For the text-containing cell, return its midpoint in [x, y] coordinate format. 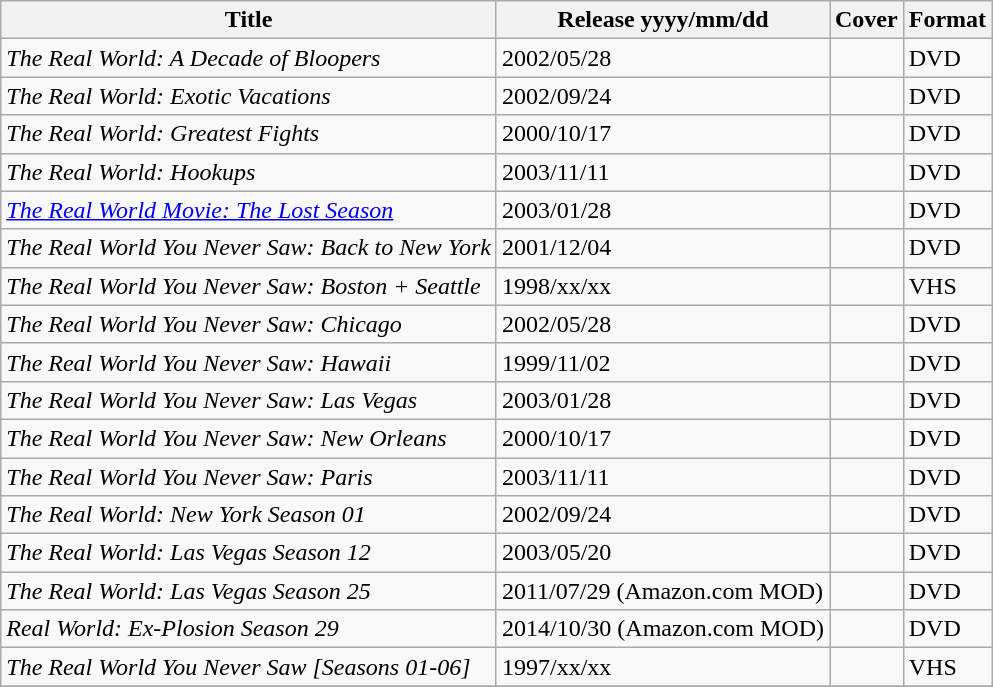
The Real World Movie: The Lost Season [249, 210]
The Real World You Never Saw: New Orleans [249, 438]
2001/12/04 [662, 248]
The Real World: Greatest Fights [249, 134]
Release yyyy/mm/dd [662, 20]
2011/07/29 (Amazon.com MOD) [662, 591]
The Real World You Never Saw: Paris [249, 477]
The Real World: Hookups [249, 172]
The Real World: Las Vegas Season 25 [249, 591]
1997/xx/xx [662, 667]
The Real World: Las Vegas Season 12 [249, 553]
2014/10/30 (Amazon.com MOD) [662, 629]
The Real World: A Decade of Bloopers [249, 58]
1999/11/02 [662, 362]
Title [249, 20]
The Real World You Never Saw: Boston + Seattle [249, 286]
The Real World You Never Saw: Las Vegas [249, 400]
2003/05/20 [662, 553]
The Real World You Never Saw: Chicago [249, 324]
Real World: Ex-Plosion Season 29 [249, 629]
The Real World You Never Saw: Hawaii [249, 362]
The Real World: Exotic Vacations [249, 96]
Format [947, 20]
The Real World You Never Saw: Back to New York [249, 248]
1998/xx/xx [662, 286]
The Real World: New York Season 01 [249, 515]
The Real World You Never Saw [Seasons 01-06] [249, 667]
Cover [867, 20]
